Find where the given text appears and provide that cell's center as [x, y] coordinate. 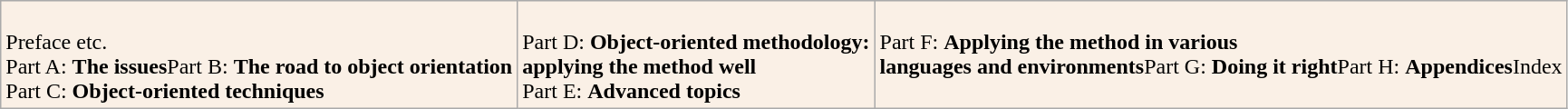
Part D: Object-oriented methodology: applying the method wellPart E: Advanced topics [696, 54]
Part F: Applying the method in various languages and environmentsPart G: Doing it rightPart H: AppendicesIndex [1221, 54]
Preface etc. Part A: The issuesPart B: The road to object orientationPart C: Object-oriented techniques [259, 54]
